From the cell containing the given text, extract its center point as (x, y) coordinate. 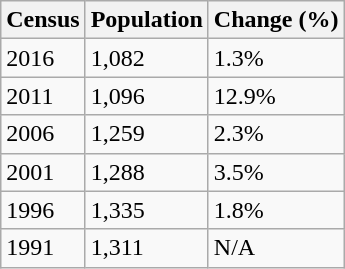
1991 (43, 248)
1,096 (146, 96)
1,288 (146, 172)
N/A (276, 248)
2.3% (276, 134)
12.9% (276, 96)
2001 (43, 172)
Change (%) (276, 20)
Population (146, 20)
1,335 (146, 210)
1,082 (146, 58)
2011 (43, 96)
1,311 (146, 248)
3.5% (276, 172)
2016 (43, 58)
1,259 (146, 134)
Census (43, 20)
2006 (43, 134)
1.8% (276, 210)
1.3% (276, 58)
1996 (43, 210)
